Determine the (X, Y) coordinate at the center of the cell enclosing the given text.  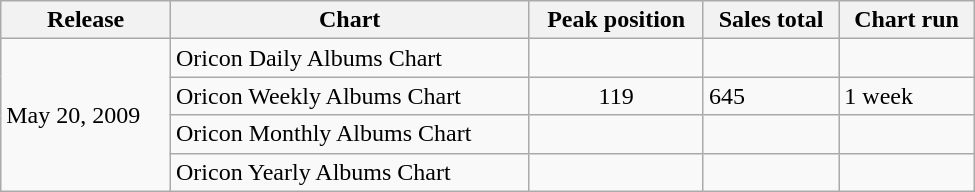
Chart run (906, 20)
1 week (906, 96)
645 (770, 96)
Oricon Monthly Albums Chart (349, 134)
Chart (349, 20)
119 (616, 96)
Peak position (616, 20)
Oricon Yearly Albums Chart (349, 172)
Sales total (770, 20)
May 20, 2009 (86, 115)
Oricon Weekly Albums Chart (349, 96)
Oricon Daily Albums Chart (349, 58)
Release (86, 20)
